Output the [X, Y] coordinate of the center of the cell containing the given text.  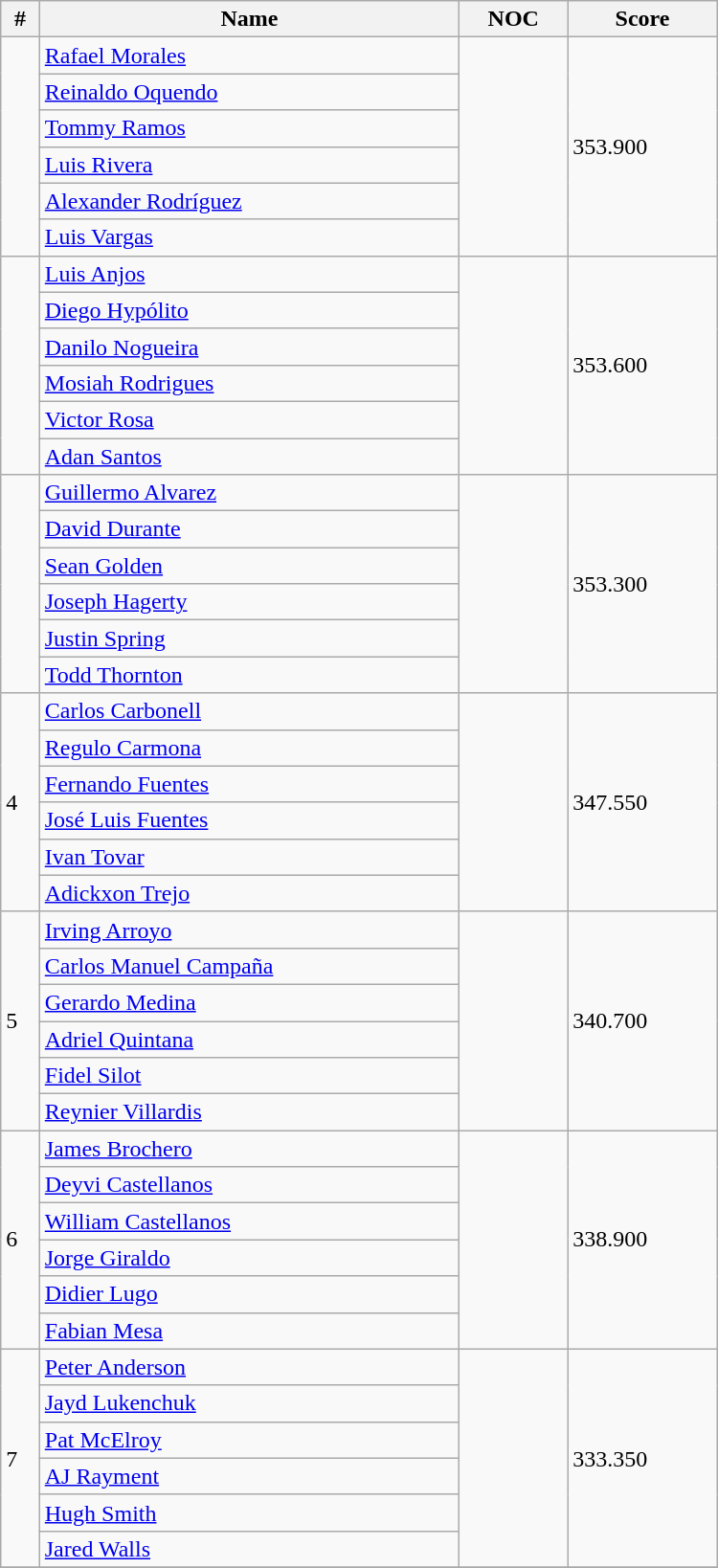
353.300 [642, 584]
5 [20, 1020]
Rafael Morales [249, 56]
353.600 [642, 365]
# [20, 19]
Jayd Lukenchuk [249, 1403]
AJ Rayment [249, 1476]
Carlos Manuel Campaña [249, 966]
Sean Golden [249, 566]
333.350 [642, 1458]
NOC [513, 19]
Fernando Fuentes [249, 784]
David Durante [249, 529]
Danilo Nogueira [249, 347]
Peter Anderson [249, 1367]
Irving Arroyo [249, 930]
7 [20, 1458]
347.550 [642, 802]
Jorge Giraldo [249, 1258]
Name [249, 19]
José Luis Fuentes [249, 820]
Pat McElroy [249, 1440]
Luis Vargas [249, 237]
Guillermo Alvarez [249, 493]
William Castellanos [249, 1221]
James Brochero [249, 1149]
Diego Hypólito [249, 310]
Fabian Mesa [249, 1331]
Score [642, 19]
Justin Spring [249, 638]
Reinaldo Oquendo [249, 92]
353.900 [642, 146]
Hugh Smith [249, 1512]
Joseph Hagerty [249, 602]
Reynier Villardis [249, 1112]
Carlos Carbonell [249, 711]
Jared Walls [249, 1549]
Tommy Ramos [249, 128]
340.700 [642, 1020]
4 [20, 802]
Regulo Carmona [249, 748]
Adickxon Trejo [249, 893]
Fidel Silot [249, 1076]
6 [20, 1240]
Adriel Quintana [249, 1039]
Mosiah Rodrigues [249, 383]
338.900 [642, 1240]
Adan Santos [249, 457]
Deyvi Castellanos [249, 1185]
Didier Lugo [249, 1294]
Luis Anjos [249, 274]
Alexander Rodríguez [249, 201]
Ivan Tovar [249, 857]
Luis Rivera [249, 165]
Gerardo Medina [249, 1002]
Victor Rosa [249, 419]
Todd Thornton [249, 675]
